Pinpoint the cell where the given text exists, returning its [X, Y] midpoint coordinate. 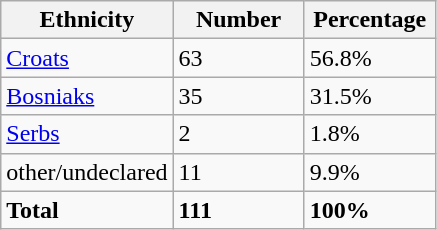
9.9% [370, 172]
1.8% [370, 134]
Number [238, 20]
Croats [87, 58]
56.8% [370, 58]
111 [238, 210]
11 [238, 172]
Serbs [87, 134]
Ethnicity [87, 20]
Bosniaks [87, 96]
100% [370, 210]
2 [238, 134]
other/undeclared [87, 172]
Percentage [370, 20]
35 [238, 96]
Total [87, 210]
63 [238, 58]
31.5% [370, 96]
